Search for the cell housing the specified text and yield its (X, Y) center coordinate. 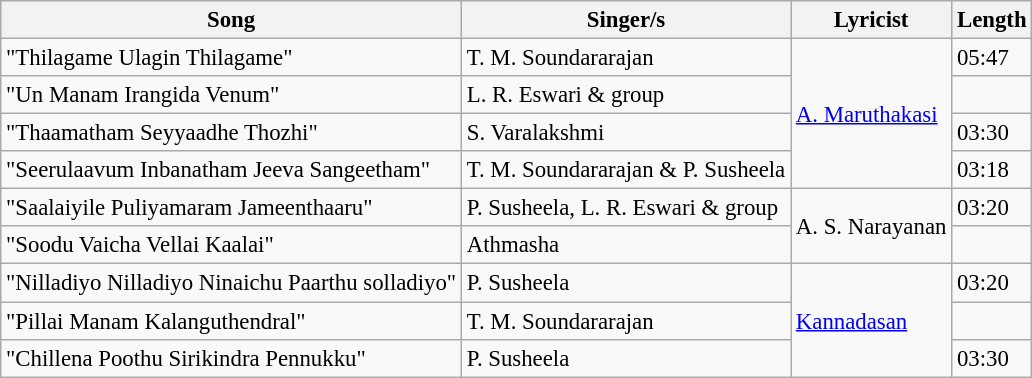
Song (232, 20)
S. Varalakshmi (626, 133)
"Seerulaavum Inbanatham Jeeva Sangeetham" (232, 170)
T. M. Soundararajan & P. Susheela (626, 170)
A. Maruthakasi (872, 114)
"Thilagame Ulagin Thilagame" (232, 58)
L. R. Eswari & group (626, 95)
Kannadasan (872, 320)
P. Susheela, L. R. Eswari & group (626, 208)
Lyricist (872, 20)
"Soodu Vaicha Vellai Kaalai" (232, 245)
03:18 (992, 170)
05:47 (992, 58)
Singer/s (626, 20)
A. S. Narayanan (872, 226)
"Chillena Poothu Sirikindra Pennukku" (232, 358)
"Thaamatham Seyyaadhe Thozhi" (232, 133)
"Nilladiyo Nilladiyo Ninaichu Paarthu solladiyo" (232, 283)
"Pillai Manam Kalanguthendral" (232, 321)
"Saalaiyile Puliyamaram Jameenthaaru" (232, 208)
Athmasha (626, 245)
"Un Manam Irangida Venum" (232, 95)
Length (992, 20)
